Scan for the cell matching the given text and deliver its [X, Y] coordinate at center. 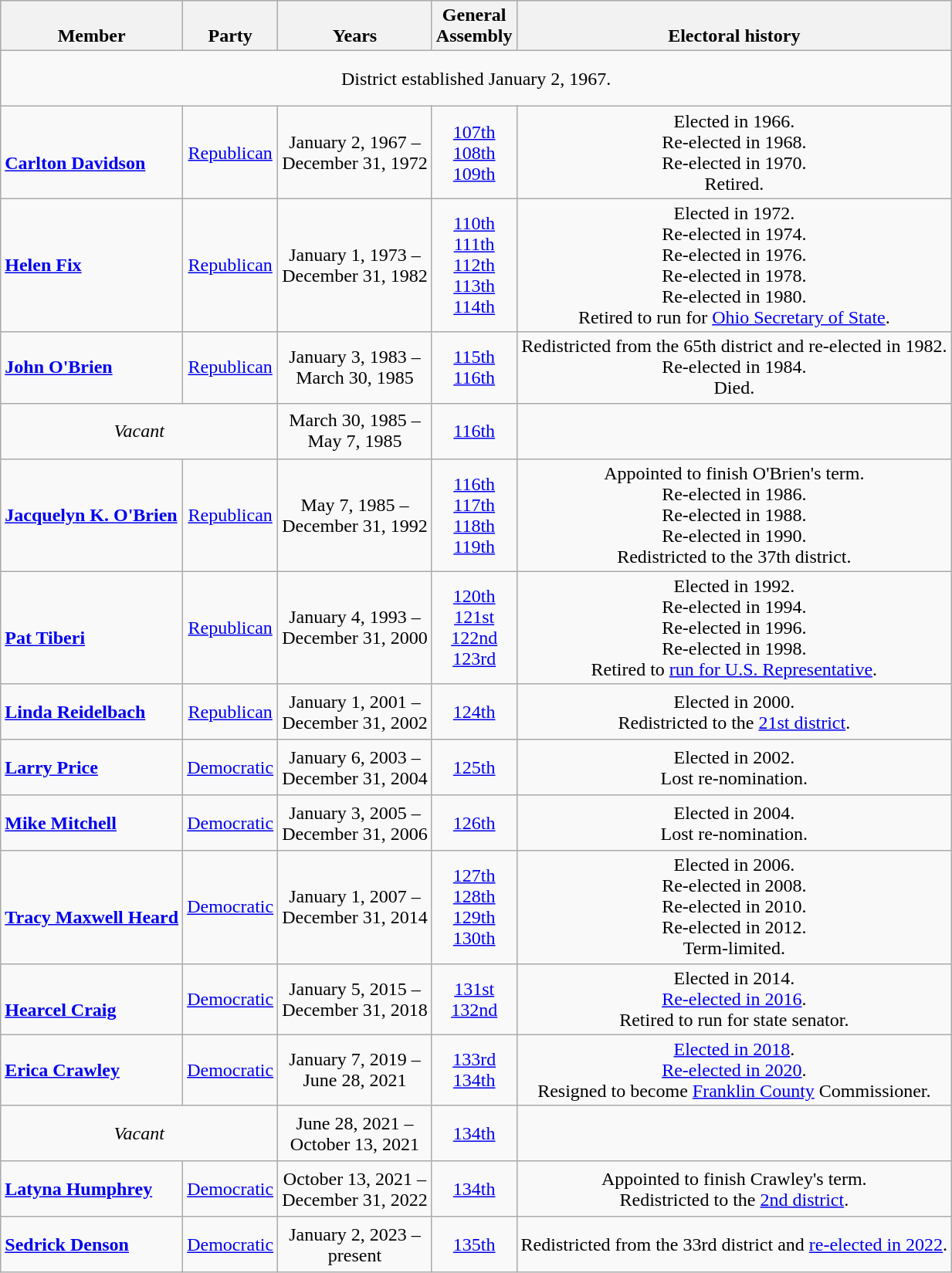
126th [474, 823]
January 3, 1983 –March 30, 1985 [355, 367]
Party [230, 26]
January 1, 1973 –December 31, 1982 [355, 266]
110th111th112th113th114th [474, 266]
January 3, 2005 –December 31, 2006 [355, 823]
Elected in 2018.Re-elected in 2020.Resigned to become Franklin County Commissioner. [734, 1070]
Pat Tiberi [92, 628]
133rd134th [474, 1070]
Carlton Davidson [92, 153]
116th [474, 431]
125th [474, 767]
Elected in 1992.Re-elected in 1994.Re-elected in 1996.Re-elected in 1998.Retired to run for U.S. Representative. [734, 628]
135th [474, 1244]
Elected in 1966.Re-elected in 1968.Re-elected in 1970.Retired. [734, 153]
Elected in 2004.Lost re-nomination. [734, 823]
Linda Reidelbach [92, 712]
June 28, 2021 –October 13, 2021 [355, 1133]
Elected in 2000.Redistricted to the 21st district. [734, 712]
January 1, 2007 –December 31, 2014 [355, 907]
Helen Fix [92, 266]
GeneralAssembly [474, 26]
115th116th [474, 367]
May 7, 1985 –December 31, 1992 [355, 515]
Elected in 2006.Re-elected in 2008.Re-elected in 2010.Re-elected in 2012.Term-limited. [734, 907]
January 2, 2023 –present [355, 1244]
Redistricted from the 65th district and re-elected in 1982.Re-elected in 1984.Died. [734, 367]
Mike Mitchell [92, 823]
January 1, 2001 –December 31, 2002 [355, 712]
Latyna Humphrey [92, 1189]
Appointed to finish Crawley's term.Redistricted to the 2nd district. [734, 1189]
116th117th118th119th [474, 515]
Member [92, 26]
Appointed to finish O'Brien's term.Re-elected in 1986.Re-elected in 1988.Re-elected in 1990.Redistricted to the 37th district. [734, 515]
Hearcel Craig [92, 999]
Larry Price [92, 767]
October 13, 2021 –December 31, 2022 [355, 1189]
Sedrick Denson [92, 1244]
Years [355, 26]
Redistricted from the 33rd district and re-elected in 2022. [734, 1244]
Erica Crawley [92, 1070]
January 2, 1967 –December 31, 1972 [355, 153]
127th128th129th130th [474, 907]
January 6, 2003 –December 31, 2004 [355, 767]
120th121st122nd123rd [474, 628]
Tracy Maxwell Heard [92, 907]
131st132nd [474, 999]
John O'Brien [92, 367]
Electoral history [734, 26]
Elected in 1972.Re-elected in 1974.Re-elected in 1976.Re-elected in 1978.Re-elected in 1980.Retired to run for Ohio Secretary of State. [734, 266]
Elected in 2014.Re-elected in 2016.Retired to run for state senator. [734, 999]
124th [474, 712]
January 4, 1993 –December 31, 2000 [355, 628]
January 5, 2015 –December 31, 2018 [355, 999]
District established January 2, 1967. [476, 79]
Jacquelyn K. O'Brien [92, 515]
107th108th109th [474, 153]
March 30, 1985 –May 7, 1985 [355, 431]
January 7, 2019 –June 28, 2021 [355, 1070]
Elected in 2002.Lost re-nomination. [734, 767]
